Return the [x, y] coordinate for the center point of the cell that contains the specified text.  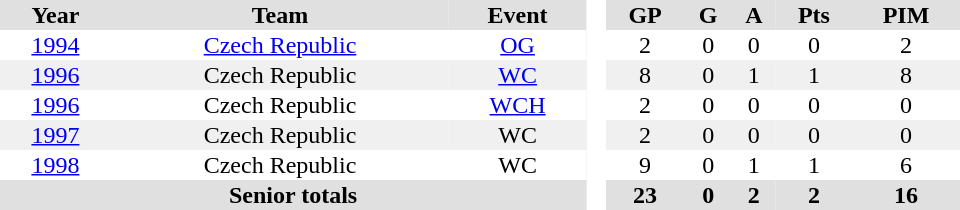
6 [906, 165]
PIM [906, 15]
Team [280, 15]
OG [518, 45]
1998 [56, 165]
Senior totals [293, 195]
GP [646, 15]
16 [906, 195]
9 [646, 165]
G [708, 15]
Pts [814, 15]
A [754, 15]
1997 [56, 135]
Event [518, 15]
1994 [56, 45]
Year [56, 15]
WCH [518, 105]
23 [646, 195]
